Identify which cell holds the provided text, then report its (X, Y) central coordinate. 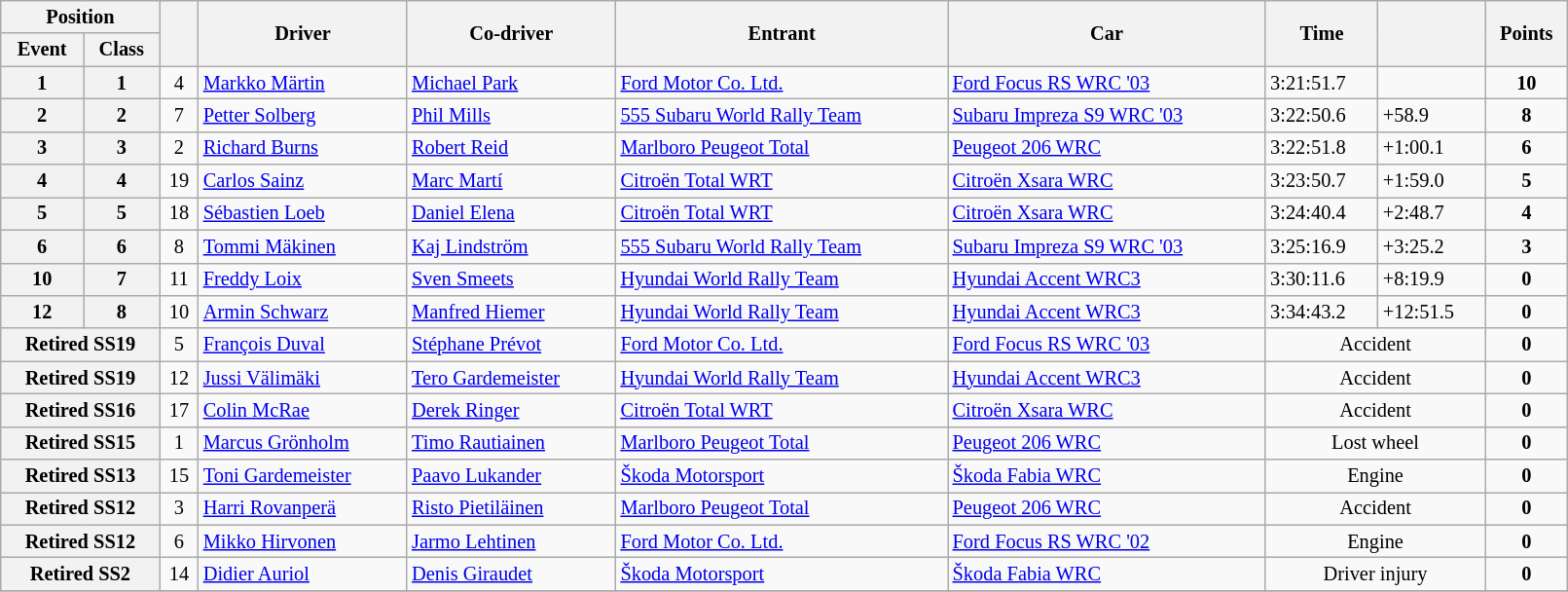
Mikko Hirvonen (303, 541)
+8:19.9 (1432, 279)
+3:25.2 (1432, 246)
Jarmo Lehtinen (511, 541)
Ford Focus RS WRC '02 (1108, 541)
Retired SS15 (80, 443)
+2:48.7 (1432, 213)
Phil Mills (511, 115)
Co-driver (511, 33)
+58.9 (1432, 115)
Kaj Lindström (511, 246)
3:22:50.6 (1322, 115)
Jussi Välimäki (303, 378)
Toni Gardemeister (303, 476)
19 (179, 181)
Class (122, 50)
14 (179, 573)
Retired SS2 (80, 573)
Driver (303, 33)
Carlos Sainz (303, 181)
Position (80, 17)
17 (179, 410)
Daniel Elena (511, 213)
Paavo Lukander (511, 476)
Retired SS16 (80, 410)
Colin McRae (303, 410)
Lost wheel (1375, 443)
15 (179, 476)
3:22:51.8 (1322, 148)
Markko Märtin (303, 83)
Marc Martí (511, 181)
Stéphane Prévot (511, 345)
Richard Burns (303, 148)
Event (43, 50)
Points (1526, 33)
Time (1322, 33)
Petter Solberg (303, 115)
3:25:16.9 (1322, 246)
Freddy Loix (303, 279)
3:24:40.4 (1322, 213)
Michael Park (511, 83)
Car (1108, 33)
Entrant (783, 33)
Derek Ringer (511, 410)
Risto Pietiläinen (511, 508)
Harri Rovanperä (303, 508)
Timo Rautiainen (511, 443)
Armin Schwarz (303, 312)
Marcus Grönholm (303, 443)
Tommi Mäkinen (303, 246)
Denis Giraudet (511, 573)
Sven Smeets (511, 279)
3:30:11.6 (1322, 279)
Retired SS13 (80, 476)
+1:00.1 (1432, 148)
3:23:50.7 (1322, 181)
Sébastien Loeb (303, 213)
Driver injury (1375, 573)
+1:59.0 (1432, 181)
Didier Auriol (303, 573)
11 (179, 279)
Robert Reid (511, 148)
3:34:43.2 (1322, 312)
+12:51.5 (1432, 312)
François Duval (303, 345)
Tero Gardemeister (511, 378)
Manfred Hiemer (511, 312)
18 (179, 213)
3:21:51.7 (1322, 83)
